Search for the cell housing the specified text and yield its (X, Y) center coordinate. 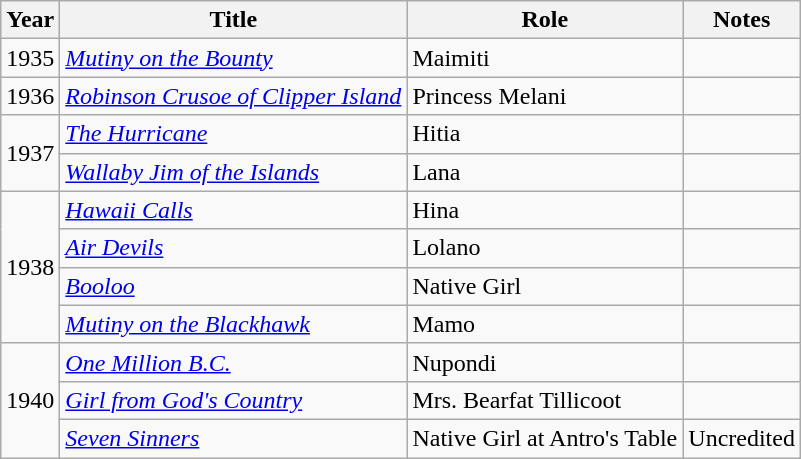
Girl from God's Country (234, 400)
Hina (545, 210)
Seven Sinners (234, 438)
Role (545, 20)
Native Girl at Antro's Table (545, 438)
1936 (30, 96)
Wallaby Jim of the Islands (234, 172)
Native Girl (545, 286)
1938 (30, 267)
Year (30, 20)
Title (234, 20)
1940 (30, 400)
Princess Melani (545, 96)
Hawaii Calls (234, 210)
Robinson Crusoe of Clipper Island (234, 96)
Mamo (545, 324)
Mutiny on the Blackhawk (234, 324)
One Million B.C. (234, 362)
Uncredited (742, 438)
1937 (30, 153)
Nupondi (545, 362)
Mrs. Bearfat Tillicoot (545, 400)
Air Devils (234, 248)
Lana (545, 172)
Hitia (545, 134)
Lolano (545, 248)
Maimiti (545, 58)
Notes (742, 20)
Booloo (234, 286)
1935 (30, 58)
The Hurricane (234, 134)
Mutiny on the Bounty (234, 58)
